Return the (X, Y) coordinate for the center point of the cell that contains the specified text.  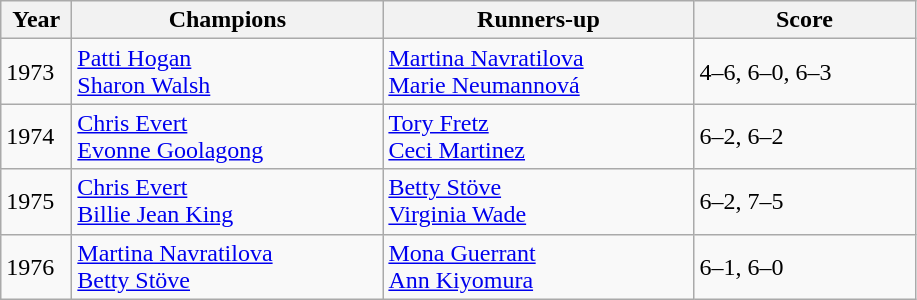
Runners-up (538, 20)
Chris Evert Evonne Goolagong (228, 136)
1974 (36, 136)
Martina Navratilova Marie Neumannová (538, 72)
Champions (228, 20)
1976 (36, 266)
6–1, 6–0 (804, 266)
Score (804, 20)
Martina Navratilova Betty Stöve (228, 266)
Tory Fretz Ceci Martinez (538, 136)
Chris Evert Billie Jean King (228, 202)
4–6, 6–0, 6–3 (804, 72)
Patti Hogan Sharon Walsh (228, 72)
6–2, 7–5 (804, 202)
Betty Stöve Virginia Wade (538, 202)
Year (36, 20)
1973 (36, 72)
1975 (36, 202)
Mona Guerrant Ann Kiyomura (538, 266)
6–2, 6–2 (804, 136)
